Find where the given text appears and provide that cell's center as (x, y) coordinate. 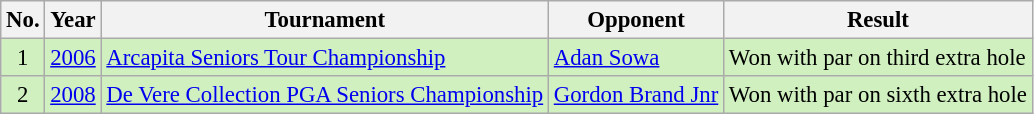
2 (23, 95)
No. (23, 20)
Opponent (636, 20)
2006 (73, 58)
Year (73, 20)
Tournament (324, 20)
1 (23, 58)
Arcapita Seniors Tour Championship (324, 58)
Adan Sowa (636, 58)
De Vere Collection PGA Seniors Championship (324, 95)
Result (878, 20)
Gordon Brand Jnr (636, 95)
2008 (73, 95)
Won with par on third extra hole (878, 58)
Won with par on sixth extra hole (878, 95)
